For the text-containing cell, return its midpoint in [X, Y] coordinate format. 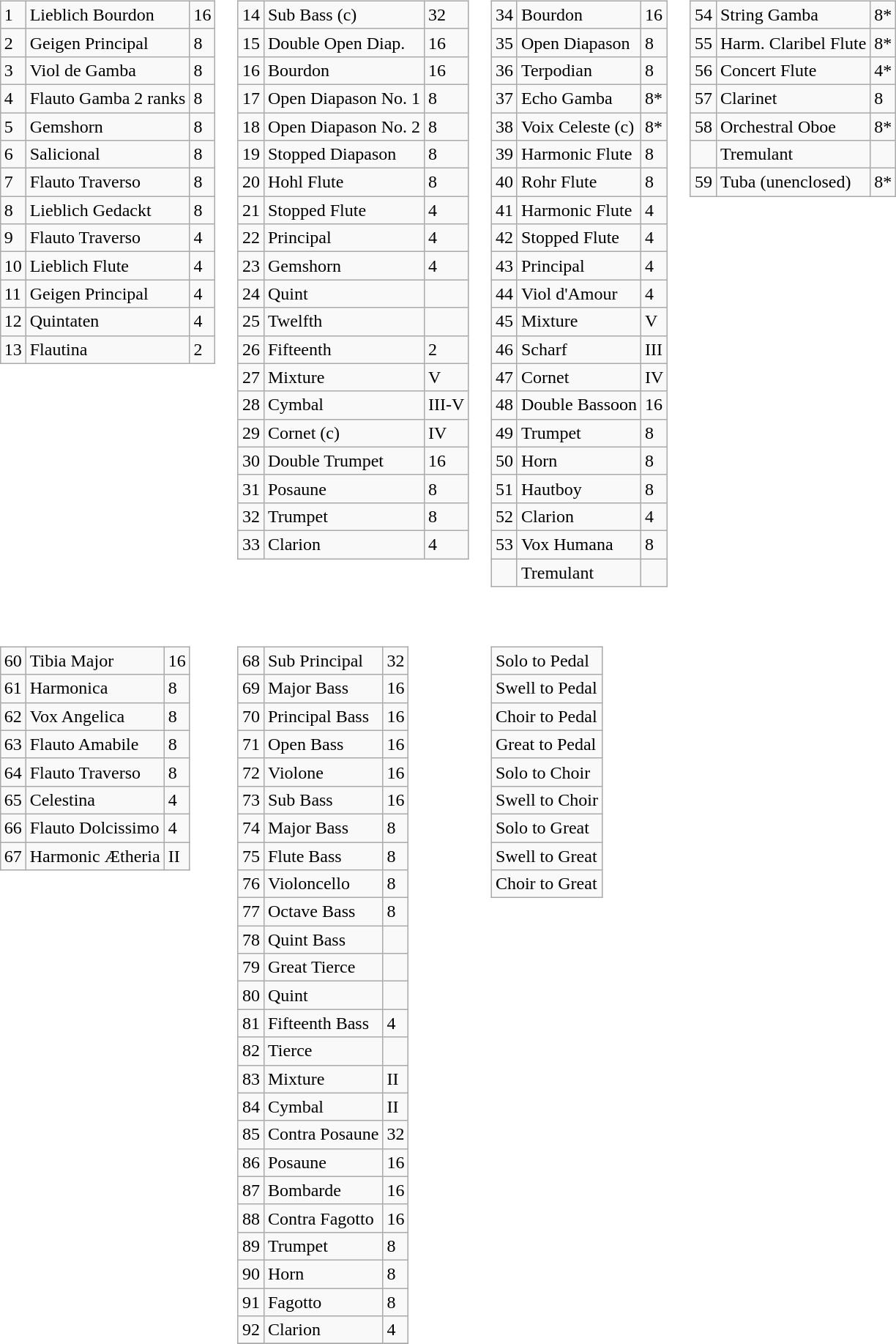
Viol d'Amour [578, 294]
Flautina [108, 349]
17 [250, 98]
Harm. Claribel Flute [793, 42]
Tuba (unenclosed) [793, 182]
68 [250, 661]
15 [250, 42]
31 [250, 489]
64 [13, 772]
41 [504, 210]
40 [504, 182]
46 [504, 349]
30 [250, 461]
36 [504, 70]
89 [250, 1246]
Flauto Gamba 2 ranks [108, 98]
20 [250, 182]
Cornet [578, 377]
Great to Pedal [546, 744]
60 [13, 661]
47 [504, 377]
6 [13, 155]
Quint Bass [323, 940]
Swell to Great [546, 856]
Stopped Diapason [344, 155]
Violoncello [323, 884]
51 [504, 489]
3 [13, 70]
35 [504, 42]
Principal Bass [323, 716]
91 [250, 1302]
24 [250, 294]
III-V [447, 405]
22 [250, 238]
Tierce [323, 1051]
54 [703, 15]
Celestina [95, 800]
56 [703, 70]
Vox Angelica [95, 716]
11 [13, 294]
57 [703, 98]
28 [250, 405]
Swell to Pedal [546, 688]
Bombarde [323, 1190]
Orchestral Oboe [793, 127]
25 [250, 322]
65 [13, 800]
Viol de Gamba [108, 70]
4* [883, 70]
Double Bassoon [578, 405]
86 [250, 1162]
Lieblich Flute [108, 266]
44 [504, 294]
92 [250, 1330]
34 [504, 15]
84 [250, 1107]
Scharf [578, 349]
Open Bass [323, 744]
Open Diapason [578, 42]
53 [504, 544]
12 [13, 322]
13 [13, 349]
10 [13, 266]
Sub Bass [323, 800]
Swell to Choir [546, 800]
Terpodian [578, 70]
66 [13, 828]
85 [250, 1135]
Double Open Diap. [344, 42]
String Gamba [793, 15]
77 [250, 912]
48 [504, 405]
Contra Fagotto [323, 1218]
88 [250, 1218]
76 [250, 884]
1 [13, 15]
Sub Bass (c) [344, 15]
Open Diapason No. 1 [344, 98]
Hohl Flute [344, 182]
71 [250, 744]
37 [504, 98]
27 [250, 377]
39 [504, 155]
Solo to Great [546, 828]
Fifteenth Bass [323, 1023]
38 [504, 127]
69 [250, 688]
Tibia Major [95, 661]
Quintaten [108, 322]
Cornet (c) [344, 433]
62 [13, 716]
Solo to Choir [546, 772]
90 [250, 1274]
70 [250, 716]
55 [703, 42]
78 [250, 940]
9 [13, 238]
Choir to Pedal [546, 716]
21 [250, 210]
79 [250, 968]
III [654, 349]
33 [250, 544]
Harmonic Ætheria [95, 856]
43 [504, 266]
Octave Bass [323, 912]
Contra Posaune [323, 1135]
81 [250, 1023]
Choir to Great [546, 884]
59 [703, 182]
Clarinet [793, 98]
Twelfth [344, 322]
Lieblich Bourdon [108, 15]
19 [250, 155]
63 [13, 744]
42 [504, 238]
14 [250, 15]
72 [250, 772]
67 [13, 856]
83 [250, 1079]
61 [13, 688]
Voix Celeste (c) [578, 127]
Rohr Flute [578, 182]
50 [504, 461]
Fifteenth [344, 349]
75 [250, 856]
45 [504, 322]
49 [504, 433]
82 [250, 1051]
Echo Gamba [578, 98]
Solo to Pedal [546, 661]
87 [250, 1190]
Vox Humana [578, 544]
80 [250, 995]
73 [250, 800]
Harmonica [95, 688]
29 [250, 433]
58 [703, 127]
Violone [323, 772]
18 [250, 127]
Great Tierce [323, 968]
Double Trumpet [344, 461]
Sub Principal [323, 661]
5 [13, 127]
Lieblich Gedackt [108, 210]
26 [250, 349]
Concert Flute [793, 70]
Hautboy [578, 489]
74 [250, 828]
Flauto Dolcissimo [95, 828]
Flute Bass [323, 856]
Flauto Amabile [95, 744]
Open Diapason No. 2 [344, 127]
Fagotto [323, 1302]
7 [13, 182]
52 [504, 516]
23 [250, 266]
Salicional [108, 155]
